Identify which cell holds the provided text, then report its (x, y) central coordinate. 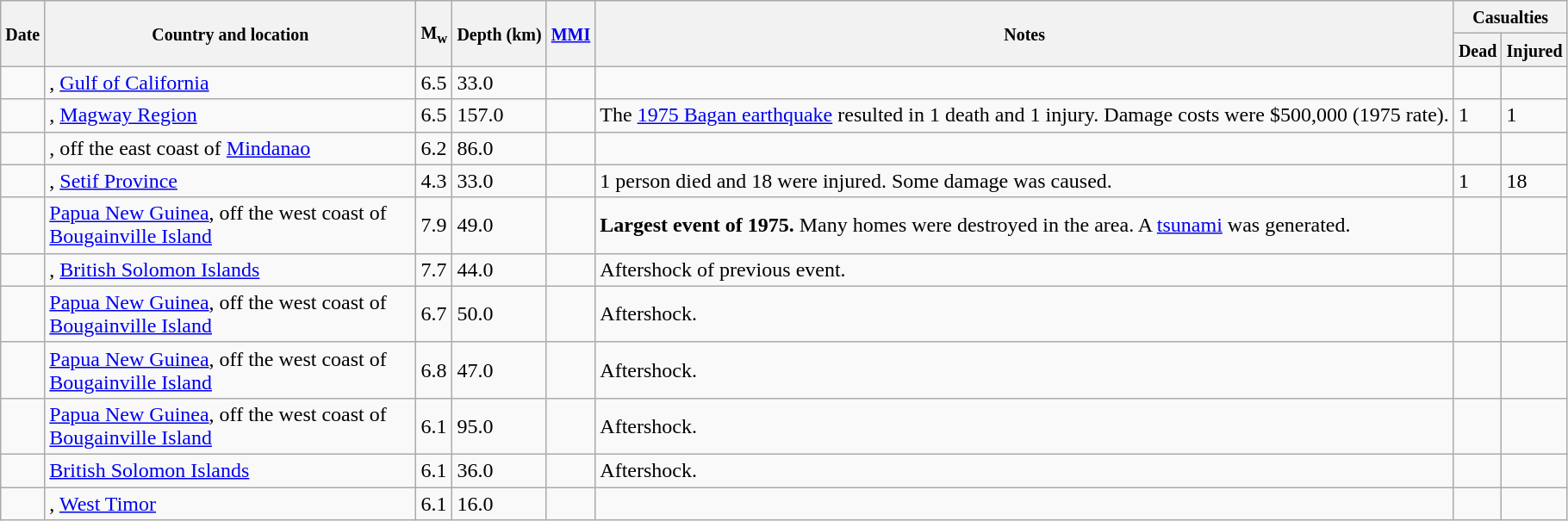
, Magway Region (231, 115)
16.0 (500, 504)
Casualties (1510, 17)
Aftershock of previous event. (1025, 270)
Date (22, 34)
Injured (1534, 50)
Depth (km) (500, 34)
86.0 (500, 148)
18 (1534, 181)
The 1975 Bagan earthquake resulted in 1 death and 1 injury. Damage costs were $500,000 (1975 rate). (1025, 115)
Largest event of 1975. Many homes were destroyed in the area. A tsunami was generated. (1025, 226)
157.0 (500, 115)
47.0 (500, 370)
7.7 (434, 270)
95.0 (500, 425)
Notes (1025, 34)
1 person died and 18 were injured. Some damage was caused. (1025, 181)
Dead (1478, 50)
Mw (434, 34)
6.2 (434, 148)
, West Timor (231, 504)
4.3 (434, 181)
50.0 (500, 313)
, Setif Province (231, 181)
British Solomon Islands (231, 470)
49.0 (500, 226)
, British Solomon Islands (231, 270)
6.8 (434, 370)
Country and location (231, 34)
MMI (570, 34)
7.9 (434, 226)
, Gulf of California (231, 83)
6.7 (434, 313)
36.0 (500, 470)
, off the east coast of Mindanao (231, 148)
44.0 (500, 270)
